Output the [x, y] coordinate of the center of the cell containing the given text.  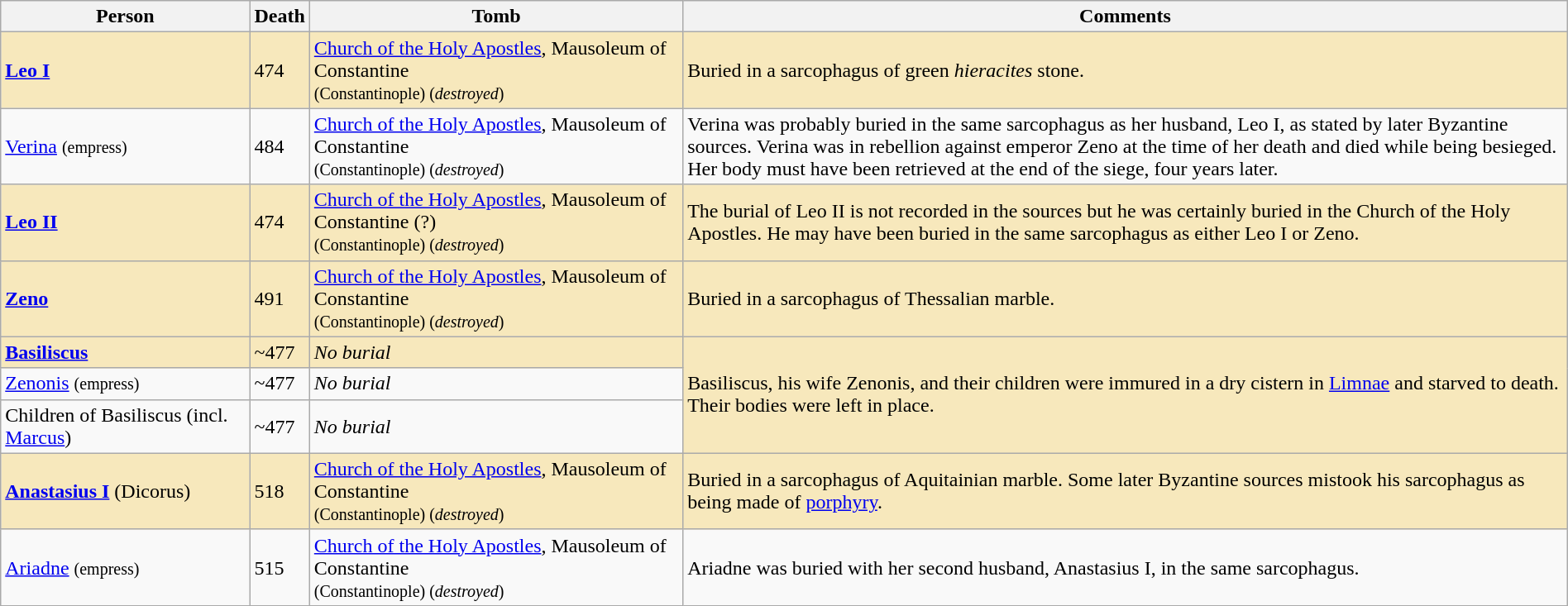
Buried in a sarcophagus of Aquitainian marble. Some later Byzantine sources mistook his sarcophagus as being made of porphyry. [1126, 491]
484 [280, 146]
Ariadne was buried with her second husband, Anastasius I, in the same sarcophagus. [1126, 567]
Death [280, 17]
491 [280, 298]
Anastasius I (Dicorus) [126, 491]
Basiliscus, his wife Zenonis, and their children were immured in a dry cistern in Limnae and starved to death. Their bodies were left in place. [1126, 395]
Leo II [126, 222]
Church of the Holy Apostles, Mausoleum of Constantine (?)(Constantinople) (destroyed) [496, 222]
Person [126, 17]
Verina (empress) [126, 146]
Basiliscus [126, 352]
515 [280, 567]
Zenonis (empress) [126, 384]
Comments [1126, 17]
Buried in a sarcophagus of green hieracites stone. [1126, 70]
Tomb [496, 17]
Buried in a sarcophagus of Thessalian marble. [1126, 298]
Zeno [126, 298]
518 [280, 491]
Ariadne (empress) [126, 567]
Leo I [126, 70]
Children of Basiliscus (incl. Marcus) [126, 427]
